Scan for the cell matching the given text and deliver its (X, Y) coordinate at center. 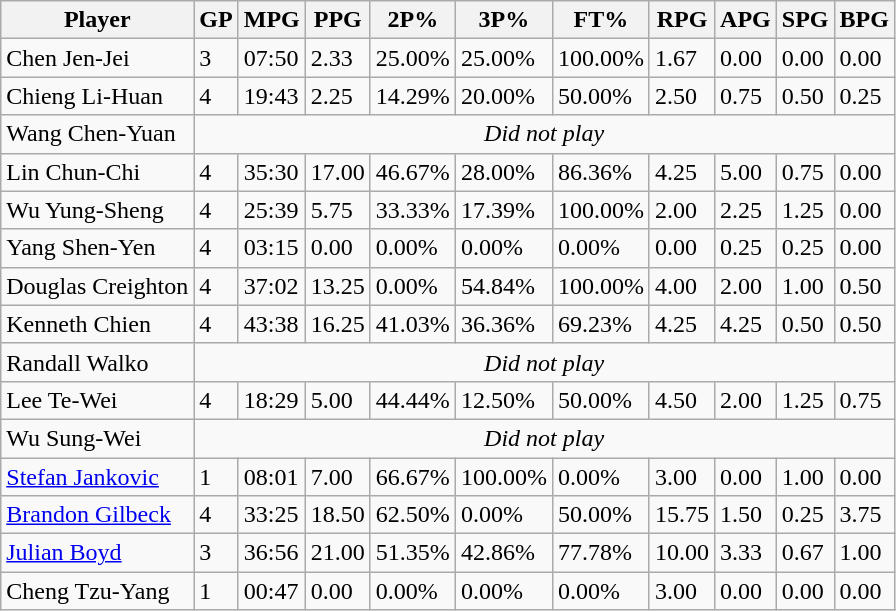
12.50% (504, 400)
69.23% (600, 324)
42.86% (504, 553)
4.00 (682, 286)
Douglas Creighton (98, 286)
62.50% (412, 515)
RPG (682, 20)
7.00 (338, 477)
18.50 (338, 515)
17.39% (504, 210)
44.44% (412, 400)
13.25 (338, 286)
08:01 (272, 477)
35:30 (272, 172)
Cheng Tzu-Yang (98, 591)
1.67 (682, 58)
86.36% (600, 172)
1.50 (746, 515)
37:02 (272, 286)
Chen Jen-Jei (98, 58)
17.00 (338, 172)
0.67 (805, 553)
15.75 (682, 515)
41.03% (412, 324)
10.00 (682, 553)
19:43 (272, 96)
Stefan Jankovic (98, 477)
28.00% (504, 172)
SPG (805, 20)
43:38 (272, 324)
00:47 (272, 591)
APG (746, 20)
36:56 (272, 553)
66.67% (412, 477)
16.25 (338, 324)
03:15 (272, 248)
33:25 (272, 515)
5.75 (338, 210)
Randall Walko (98, 362)
PPG (338, 20)
46.67% (412, 172)
Brandon Gilbeck (98, 515)
BPG (864, 20)
21.00 (338, 553)
MPG (272, 20)
3.33 (746, 553)
GP (216, 20)
Wu Yung-Sheng (98, 210)
25:39 (272, 210)
2.50 (682, 96)
14.29% (412, 96)
Julian Boyd (98, 553)
Wu Sung-Wei (98, 438)
33.33% (412, 210)
3.75 (864, 515)
Kenneth Chien (98, 324)
FT% (600, 20)
2P% (412, 20)
Lee Te-Wei (98, 400)
51.35% (412, 553)
54.84% (504, 286)
Wang Chen-Yuan (98, 134)
Chieng Li-Huan (98, 96)
20.00% (504, 96)
Lin Chun-Chi (98, 172)
3P% (504, 20)
Player (98, 20)
36.36% (504, 324)
2.33 (338, 58)
18:29 (272, 400)
4.50 (682, 400)
Yang Shen-Yen (98, 248)
07:50 (272, 58)
77.78% (600, 553)
